Extract the [X, Y] coordinate from the center of the cell holding the provided text.  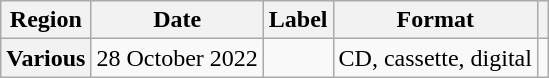
Region [46, 20]
Date [177, 20]
28 October 2022 [177, 58]
Various [46, 58]
CD, cassette, digital [435, 58]
Format [435, 20]
Label [298, 20]
